Capture the cell that displays the provided text and extract its (x, y) central coordinate. 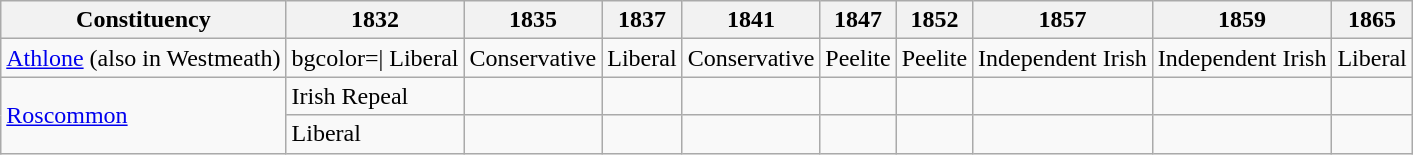
1841 (751, 20)
1835 (533, 20)
1832 (375, 20)
Athlone (also in Westmeath) (144, 58)
Roscommon (144, 115)
1837 (642, 20)
1859 (1242, 20)
Irish Repeal (375, 96)
1847 (858, 20)
1852 (934, 20)
1857 (1063, 20)
1865 (1372, 20)
bgcolor=| Liberal (375, 58)
Constituency (144, 20)
